Scan for the cell matching the given text and deliver its [x, y] coordinate at center. 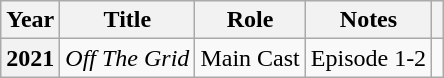
Episode 1-2 [368, 58]
Main Cast [250, 58]
Title [128, 20]
Year [30, 20]
Notes [368, 20]
2021 [30, 58]
Off The Grid [128, 58]
Role [250, 20]
